Identify which cell holds the provided text, then report its [X, Y] central coordinate. 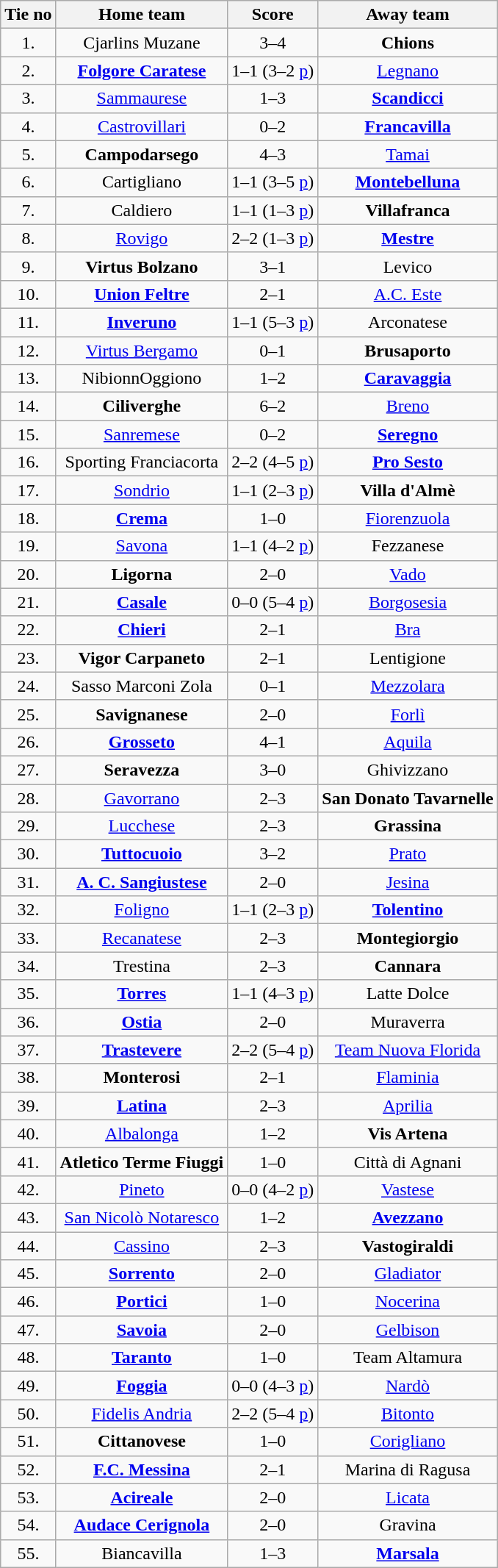
Città di Agnani [408, 1161]
3–2 [273, 854]
Lucchese [142, 826]
8. [28, 238]
Sanremese [142, 434]
Monterosi [142, 1078]
54. [28, 1525]
Vis Artena [408, 1134]
3–1 [273, 266]
Trestina [142, 966]
Latina [142, 1106]
Pro Sesto [408, 462]
6. [28, 182]
26. [28, 742]
14. [28, 407]
6–2 [273, 407]
15. [28, 434]
16. [28, 462]
Foligno [142, 910]
Ostia [142, 1022]
A.C. Este [408, 294]
31. [28, 882]
Montebelluna [408, 182]
21. [28, 602]
4–3 [273, 154]
29. [28, 826]
12. [28, 351]
47. [28, 1330]
Flaminia [408, 1078]
34. [28, 966]
28. [28, 798]
2. [28, 71]
Virtus Bolzano [142, 266]
Villa d'Almè [408, 490]
Ligorna [142, 574]
33. [28, 938]
Bitonto [408, 1414]
Nocerina [408, 1302]
4–1 [273, 742]
Rovigo [142, 238]
5. [28, 154]
Forlì [408, 714]
1–1 (1–3 p) [273, 210]
2–2 (1–3 p) [273, 238]
1–1 (3–2 p) [273, 71]
Casale [142, 602]
Aquila [408, 742]
Seregno [408, 434]
Biancavilla [142, 1553]
Lentigione [408, 658]
9. [28, 266]
3. [28, 99]
San Donato Tavarnelle [408, 798]
11. [28, 322]
Foggia [142, 1386]
Nardò [408, 1386]
50. [28, 1414]
Arconatese [408, 322]
Avezzano [408, 1217]
41. [28, 1161]
Cassino [142, 1246]
30. [28, 854]
Ciliverghe [142, 407]
Montegiorgio [408, 938]
45. [28, 1274]
Acireale [142, 1497]
Sondrio [142, 490]
Taranto [142, 1358]
7. [28, 210]
Legnano [408, 71]
Latte Dolce [408, 994]
Score [273, 15]
Borgosesia [408, 602]
17. [28, 490]
Pineto [142, 1189]
4. [28, 126]
Corigliano [408, 1442]
Cittanovese [142, 1442]
25. [28, 714]
Prato [408, 854]
Torres [142, 994]
Villafranca [408, 210]
52. [28, 1469]
23. [28, 658]
F.C. Messina [142, 1469]
Vado [408, 574]
Castrovillari [142, 126]
Gelbison [408, 1330]
40. [28, 1134]
Crema [142, 518]
53. [28, 1497]
Savoia [142, 1330]
Grosseto [142, 742]
Grassina [408, 826]
Team Altamura [408, 1358]
Ghivizzano [408, 770]
46. [28, 1302]
39. [28, 1106]
Gavorrano [142, 798]
48. [28, 1358]
Vastogiraldi [408, 1246]
Cartigliano [142, 182]
32. [28, 910]
1. [28, 43]
Sasso Marconi Zola [142, 686]
Union Feltre [142, 294]
Trastevere [142, 1050]
NibionnOggiono [142, 379]
Mestre [408, 238]
Home team [142, 15]
Savignanese [142, 714]
Atletico Terme Fiuggi [142, 1161]
Vigor Carpaneto [142, 658]
Chions [408, 43]
Cannara [408, 966]
35. [28, 994]
Marina di Ragusa [408, 1469]
Virtus Bergamo [142, 351]
18. [28, 518]
Breno [408, 407]
3–4 [273, 43]
1–1 (5–3 p) [273, 322]
Albalonga [142, 1134]
Fidelis Andria [142, 1414]
Fiorenzuola [408, 518]
Away team [408, 15]
Recanatese [142, 938]
Bra [408, 630]
2–2 (4–5 p) [273, 462]
20. [28, 574]
Team Nuova Florida [408, 1050]
Licata [408, 1497]
Muraverra [408, 1022]
Audace Cerignola [142, 1525]
Brusaporto [408, 351]
22. [28, 630]
Sammaurese [142, 99]
Jesina [408, 882]
0–0 (4–2 p) [273, 1189]
Savona [142, 546]
Levico [408, 266]
1–1 (4–3 p) [273, 994]
Fezzanese [408, 546]
0–0 (4–3 p) [273, 1386]
13. [28, 379]
Marsala [408, 1553]
44. [28, 1246]
42. [28, 1189]
36. [28, 1022]
Sporting Franciacorta [142, 462]
43. [28, 1217]
1–1 (4–2 p) [273, 546]
10. [28, 294]
Vastese [408, 1189]
Inveruno [142, 322]
38. [28, 1078]
Folgore Caratese [142, 71]
Francavilla [408, 126]
Gladiator [408, 1274]
24. [28, 686]
Scandicci [408, 99]
51. [28, 1442]
Chieri [142, 630]
Caravaggia [408, 379]
0–0 (5–4 p) [273, 602]
Aprilia [408, 1106]
Portici [142, 1302]
3–0 [273, 770]
Tolentino [408, 910]
37. [28, 1050]
Caldiero [142, 210]
A. C. Sangiustese [142, 882]
19. [28, 546]
Seravezza [142, 770]
49. [28, 1386]
Campodarsego [142, 154]
Sorrento [142, 1274]
Mezzolara [408, 686]
Tuttocuoio [142, 854]
27. [28, 770]
Tamai [408, 154]
1–1 (3–5 p) [273, 182]
Gravina [408, 1525]
Tie no [28, 15]
San Nicolò Notaresco [142, 1217]
55. [28, 1553]
Cjarlins Muzane [142, 43]
